Find where the given text appears and provide that cell's center as (X, Y) coordinate. 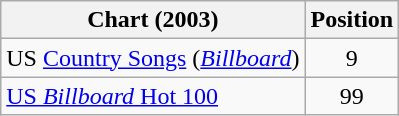
Chart (2003) (153, 20)
9 (352, 58)
US Billboard Hot 100 (153, 96)
Position (352, 20)
99 (352, 96)
US Country Songs (Billboard) (153, 58)
